Output the (x, y) coordinate of the center of the cell containing the given text.  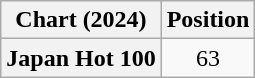
63 (208, 58)
Chart (2024) (81, 20)
Japan Hot 100 (81, 58)
Position (208, 20)
